Output the [x, y] coordinate of the center of the cell containing the given text.  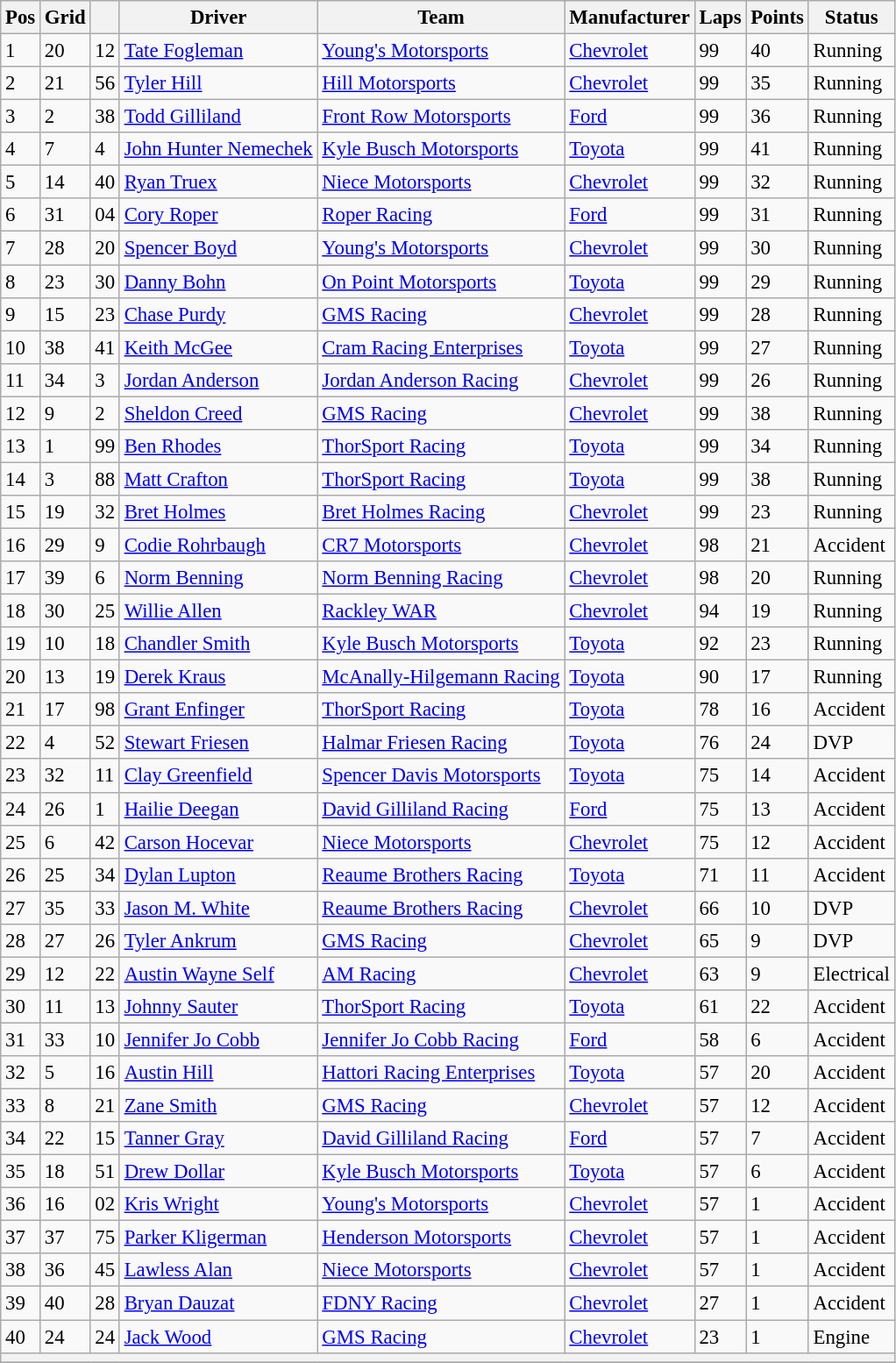
Bret Holmes [218, 512]
Engine [851, 1337]
Chase Purdy [218, 314]
Ben Rhodes [218, 446]
Danny Bohn [218, 282]
78 [721, 710]
02 [105, 1204]
McAnally-Hilgemann Racing [441, 677]
Henderson Motorsports [441, 1238]
FDNY Racing [441, 1303]
Bret Holmes Racing [441, 512]
76 [721, 743]
Driver [218, 18]
Willie Allen [218, 611]
Team [441, 18]
Jordan Anderson Racing [441, 380]
88 [105, 479]
Derek Kraus [218, 677]
Sheldon Creed [218, 413]
Status [851, 18]
92 [721, 644]
Clay Greenfield [218, 776]
Johnny Sauter [218, 1007]
61 [721, 1007]
AM Racing [441, 974]
Matt Crafton [218, 479]
Tate Fogleman [218, 51]
Points [777, 18]
Rackley WAR [441, 611]
Norm Benning [218, 578]
Grid [65, 18]
Norm Benning Racing [441, 578]
Tanner Gray [218, 1138]
56 [105, 83]
Parker Kligerman [218, 1238]
Austin Wayne Self [218, 974]
Hailie Deegan [218, 809]
Front Row Motorsports [441, 117]
Halmar Friesen Racing [441, 743]
Jennifer Jo Cobb [218, 1039]
Tyler Ankrum [218, 941]
Carson Hocevar [218, 842]
Codie Rohrbaugh [218, 545]
Jack Wood [218, 1337]
Todd Gilliland [218, 117]
94 [721, 611]
Austin Hill [218, 1073]
Grant Enfinger [218, 710]
On Point Motorsports [441, 282]
Tyler Hill [218, 83]
Roper Racing [441, 215]
Dylan Lupton [218, 874]
Kris Wright [218, 1204]
58 [721, 1039]
90 [721, 677]
42 [105, 842]
Manufacturer [629, 18]
Spencer Boyd [218, 248]
04 [105, 215]
Lawless Alan [218, 1271]
Jordan Anderson [218, 380]
45 [105, 1271]
Pos [21, 18]
Zane Smith [218, 1106]
Hattori Racing Enterprises [441, 1073]
Keith McGee [218, 347]
66 [721, 908]
63 [721, 974]
Hill Motorsports [441, 83]
Laps [721, 18]
Jason M. White [218, 908]
Cram Racing Enterprises [441, 347]
71 [721, 874]
CR7 Motorsports [441, 545]
Electrical [851, 974]
John Hunter Nemechek [218, 149]
Stewart Friesen [218, 743]
65 [721, 941]
Spencer Davis Motorsports [441, 776]
Drew Dollar [218, 1172]
Bryan Dauzat [218, 1303]
Chandler Smith [218, 644]
51 [105, 1172]
52 [105, 743]
Ryan Truex [218, 182]
Cory Roper [218, 215]
Jennifer Jo Cobb Racing [441, 1039]
